Find where the given text appears and provide that cell's center as (X, Y) coordinate. 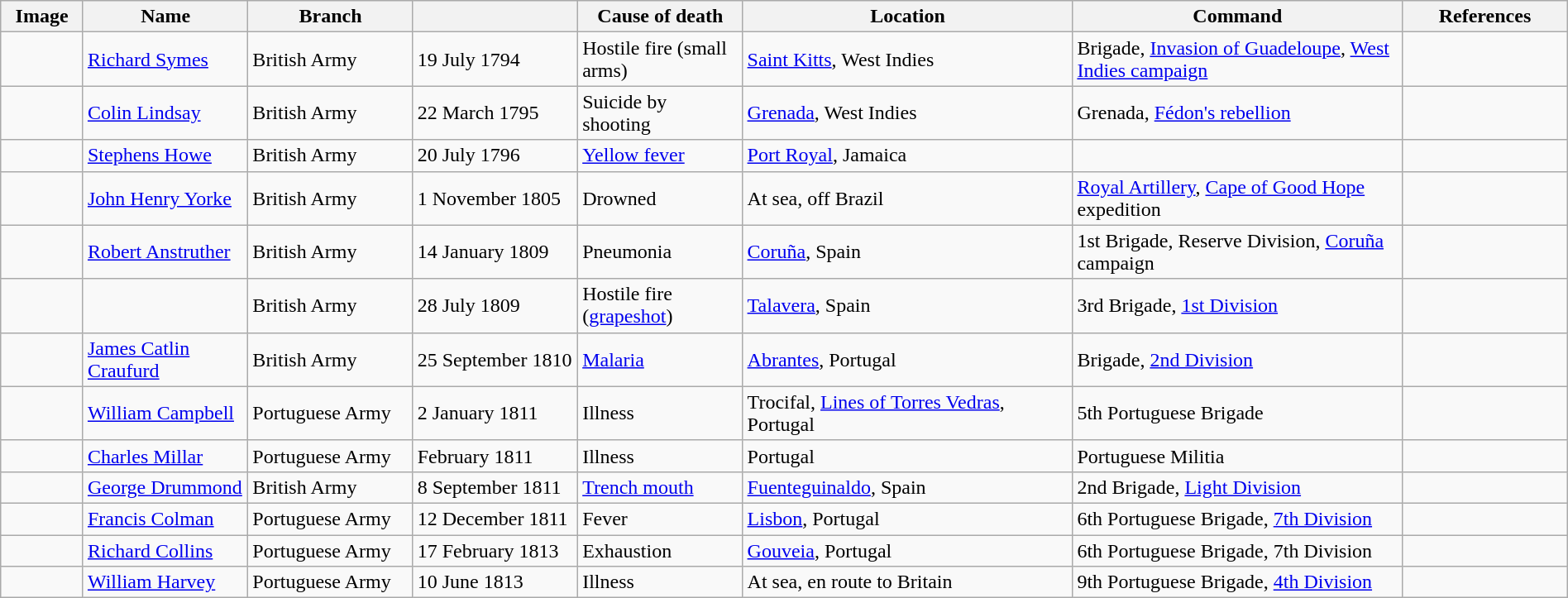
19 July 1794 (495, 60)
Talavera, Spain (908, 306)
Coruña, Spain (908, 251)
Grenada, West Indies (908, 112)
12 December 1811 (495, 519)
2 January 1811 (495, 414)
Fever (660, 519)
8 September 1811 (495, 487)
References (1485, 17)
Image (42, 17)
1 November 1805 (495, 199)
Richard Symes (165, 60)
At sea, off Brazil (908, 199)
Brigade, 2nd Division (1237, 359)
2nd Brigade, Light Division (1237, 487)
3rd Brigade, 1st Division (1237, 306)
Lisbon, Portugal (908, 519)
25 September 1810 (495, 359)
February 1811 (495, 456)
Malaria (660, 359)
Robert Anstruther (165, 251)
Name (165, 17)
Branch (331, 17)
Fuenteguinaldo, Spain (908, 487)
Charles Millar (165, 456)
Saint Kitts, West Indies (908, 60)
Trocifal, Lines of Torres Vedras, Portugal (908, 414)
Portugal (908, 456)
James Catlin Craufurd (165, 359)
Suicide by shooting (660, 112)
Port Royal, Jamaica (908, 155)
22 March 1795 (495, 112)
Grenada, Fédon's rebellion (1237, 112)
Colin Lindsay (165, 112)
Portuguese Militia (1237, 456)
Hostile fire (small arms) (660, 60)
28 July 1809 (495, 306)
William Campbell (165, 414)
John Henry Yorke (165, 199)
5th Portuguese Brigade (1237, 414)
Drowned (660, 199)
14 January 1809 (495, 251)
Royal Artillery, Cape of Good Hope expedition (1237, 199)
At sea, en route to Britain (908, 582)
Yellow fever (660, 155)
Gouveia, Portugal (908, 550)
Hostile fire (grapeshot) (660, 306)
Richard Collins (165, 550)
Pneumonia (660, 251)
Exhaustion (660, 550)
1st Brigade, Reserve Division, Coruña campaign (1237, 251)
Stephens Howe (165, 155)
9th Portuguese Brigade, 4th Division (1237, 582)
George Drummond (165, 487)
10 June 1813 (495, 582)
Brigade, Invasion of Guadeloupe, West Indies campaign (1237, 60)
Location (908, 17)
Trench mouth (660, 487)
Command (1237, 17)
Francis Colman (165, 519)
Cause of death (660, 17)
William Harvey (165, 582)
17 February 1813 (495, 550)
Abrantes, Portugal (908, 359)
20 July 1796 (495, 155)
